Locate the cell with the specified text and output its (X, Y) center coordinate. 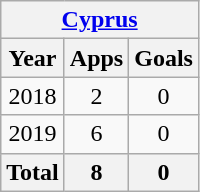
8 (96, 172)
Total (33, 172)
Cyprus (100, 20)
Year (33, 58)
2019 (33, 134)
2018 (33, 96)
Goals (164, 58)
2 (96, 96)
Apps (96, 58)
6 (96, 134)
